Scan for the cell matching the given text and deliver its [X, Y] coordinate at center. 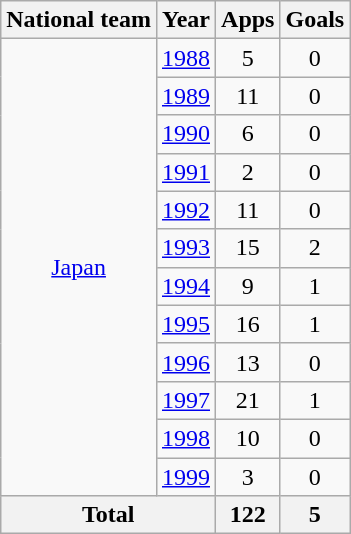
National team [79, 20]
1997 [186, 400]
Apps [248, 20]
1999 [186, 477]
122 [248, 515]
21 [248, 400]
10 [248, 438]
1995 [186, 324]
Total [108, 515]
15 [248, 248]
1988 [186, 58]
Goals [315, 20]
13 [248, 362]
Japan [79, 268]
6 [248, 134]
1989 [186, 96]
1990 [186, 134]
1992 [186, 210]
16 [248, 324]
1991 [186, 172]
1996 [186, 362]
1993 [186, 248]
1994 [186, 286]
1998 [186, 438]
3 [248, 477]
Year [186, 20]
9 [248, 286]
